Scan for the cell matching the given text and deliver its [X, Y] coordinate at center. 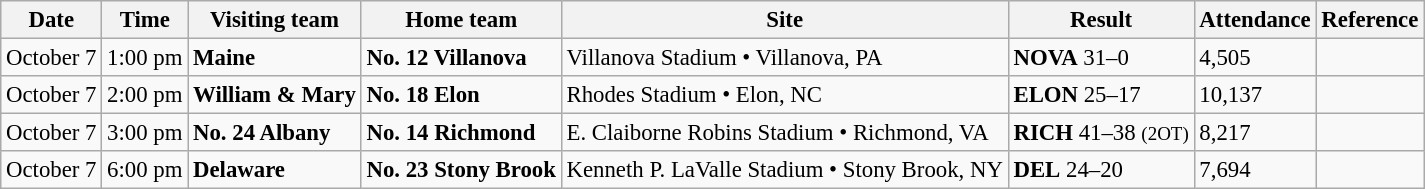
Maine [274, 58]
Delaware [274, 170]
E. Claiborne Robins Stadium • Richmond, VA [784, 133]
No. 24 Albany [274, 133]
No. 12 Villanova [461, 58]
7,694 [1255, 170]
6:00 pm [145, 170]
ELON 25–17 [1101, 95]
Attendance [1255, 20]
4,505 [1255, 58]
DEL 24–20 [1101, 170]
Kenneth P. LaValle Stadium • Stony Brook, NY [784, 170]
3:00 pm [145, 133]
8,217 [1255, 133]
Reference [1370, 20]
NOVA 31–0 [1101, 58]
1:00 pm [145, 58]
No. 18 Elon [461, 95]
Home team [461, 20]
Time [145, 20]
Date [52, 20]
10,137 [1255, 95]
Site [784, 20]
William & Mary [274, 95]
No. 14 Richmond [461, 133]
Visiting team [274, 20]
Villanova Stadium • Villanova, PA [784, 58]
No. 23 Stony Brook [461, 170]
Result [1101, 20]
Rhodes Stadium • Elon, NC [784, 95]
2:00 pm [145, 95]
RICH 41–38 (2OT) [1101, 133]
